Extract the (X, Y) coordinate from the center of the cell holding the provided text.  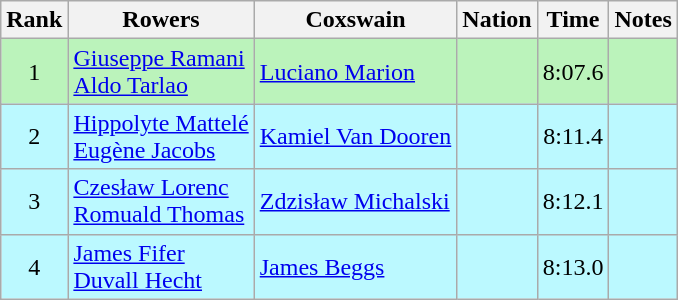
8:07.6 (573, 72)
Giuseppe RamaniAldo Tarlao (161, 72)
8:12.1 (573, 202)
4 (34, 266)
1 (34, 72)
2 (34, 136)
Zdzisław Michalski (356, 202)
Notes (643, 20)
3 (34, 202)
Time (573, 20)
James Beggs (356, 266)
Czesław LorencRomuald Thomas (161, 202)
Hippolyte MatteléEugène Jacobs (161, 136)
Coxswain (356, 20)
8:11.4 (573, 136)
Kamiel Van Dooren (356, 136)
Rowers (161, 20)
8:13.0 (573, 266)
Nation (497, 20)
Rank (34, 20)
Luciano Marion (356, 72)
James FiferDuvall Hecht (161, 266)
